Locate the cell with the specified text and output its [X, Y] center coordinate. 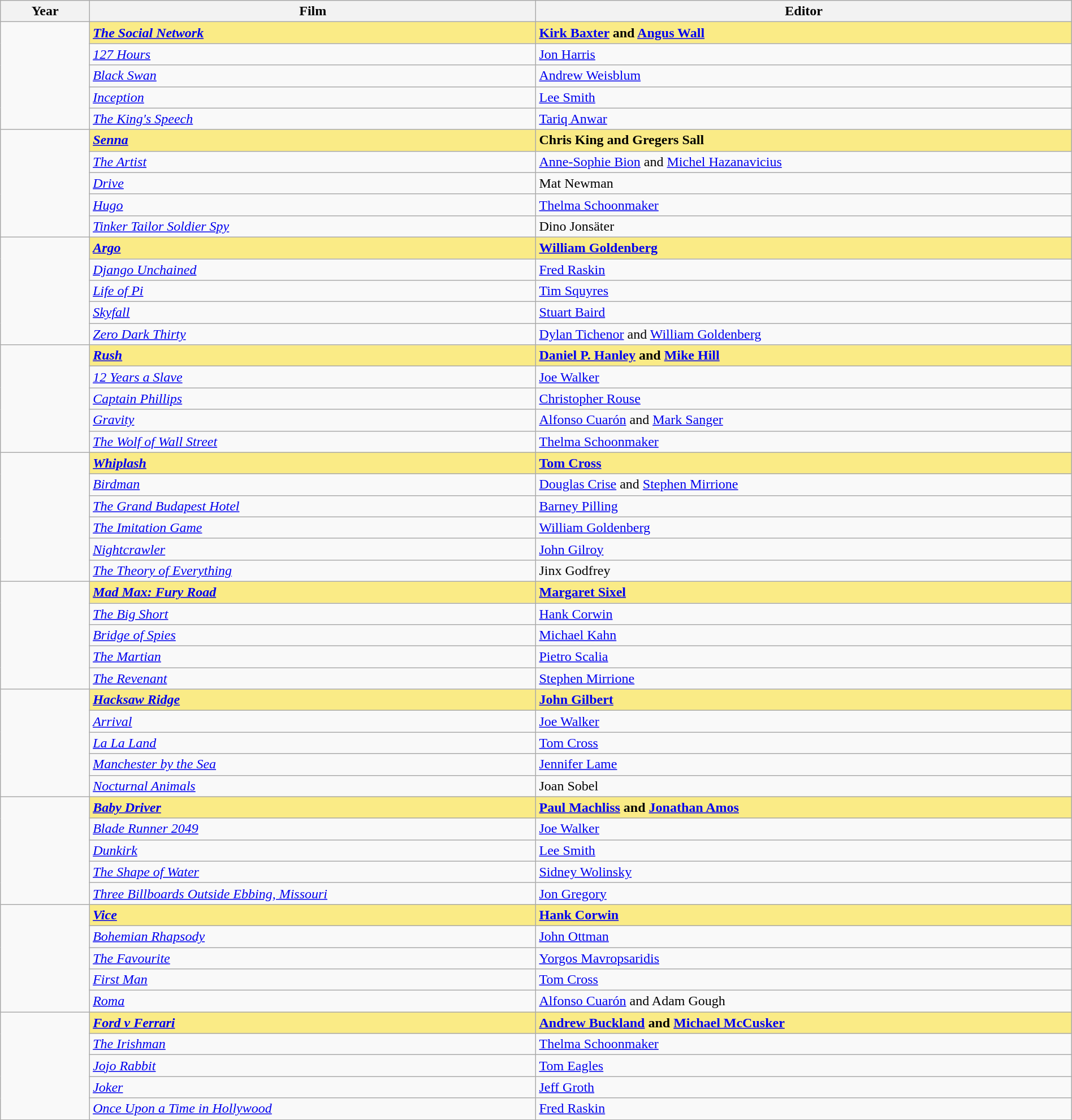
Jeff Groth [804, 1087]
Jojo Rabbit [313, 1066]
Vice [313, 915]
Tinker Tailor Soldier Spy [313, 226]
The Big Short [313, 613]
Manchester by the Sea [313, 764]
Michael Kahn [804, 635]
Senna [313, 140]
Dylan Tichenor and William Goldenberg [804, 334]
Birdman [313, 485]
Barney Pilling [804, 506]
Stephen Mirrione [804, 678]
Whiplash [313, 463]
The Artist [313, 162]
Argo [313, 248]
Bridge of Spies [313, 635]
Captain Phillips [313, 399]
Film [313, 11]
Ford v Ferrari [313, 1023]
Daniel P. Hanley and Mike Hill [804, 356]
Anne-Sophie Bion and Michel Hazanavicius [804, 162]
Stuart Baird [804, 313]
Django Unchained [313, 270]
John Gilbert [804, 700]
Tariq Anwar [804, 119]
Sidney Wolinsky [804, 872]
Chris King and Gregers Sall [804, 140]
The Irishman [313, 1044]
Rush [313, 356]
The Revenant [313, 678]
Yorgos Mavropsaridis [804, 958]
The Grand Budapest Hotel [313, 506]
The Theory of Everything [313, 570]
Tim Squyres [804, 291]
The Martian [313, 657]
Andrew Weisblum [804, 76]
Hugo [313, 205]
Jennifer Lame [804, 764]
Once Upon a Time in Hollywood [313, 1109]
Baby Driver [313, 807]
Life of Pi [313, 291]
Jinx Godfrey [804, 570]
Year [45, 11]
Dunkirk [313, 850]
12 Years a Slave [313, 377]
Dino Jonsäter [804, 226]
Bohemian Rhapsody [313, 936]
Pietro Scalia [804, 657]
Mat Newman [804, 183]
Skyfall [313, 313]
Margaret Sixel [804, 592]
Arrival [313, 721]
Nocturnal Animals [313, 786]
Three Billboards Outside Ebbing, Missouri [313, 893]
Mad Max: Fury Road [313, 592]
Tom Eagles [804, 1066]
The Imitation Game [313, 527]
Blade Runner 2049 [313, 829]
Paul Machliss and Jonathan Amos [804, 807]
The Favourite [313, 958]
Roma [313, 1001]
Joker [313, 1087]
127 Hours [313, 54]
The King's Speech [313, 119]
Editor [804, 11]
Inception [313, 97]
Christopher Rouse [804, 399]
Hacksaw Ridge [313, 700]
Gravity [313, 420]
The Shape of Water [313, 872]
Jon Harris [804, 54]
Nightcrawler [313, 549]
The Wolf of Wall Street [313, 442]
Drive [313, 183]
Black Swan [313, 76]
Jon Gregory [804, 893]
Joan Sobel [804, 786]
John Ottman [804, 936]
Alfonso Cuarón and Mark Sanger [804, 420]
Douglas Crise and Stephen Mirrione [804, 485]
First Man [313, 980]
The Social Network [313, 33]
Andrew Buckland and Michael McCusker [804, 1023]
John Gilroy [804, 549]
Kirk Baxter and Angus Wall [804, 33]
La La Land [313, 743]
Zero Dark Thirty [313, 334]
Alfonso Cuarón and Adam Gough [804, 1001]
